Find where the given text appears and provide that cell's center as (x, y) coordinate. 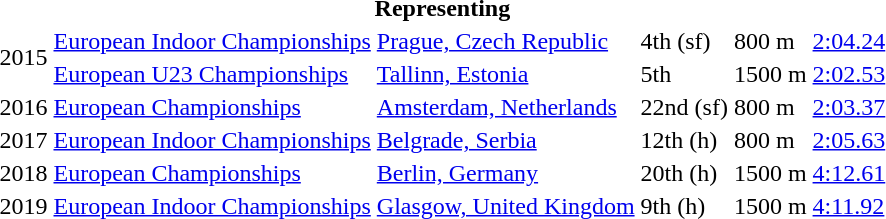
20th (h) (684, 173)
5th (684, 74)
22nd (sf) (684, 107)
Prague, Czech Republic (506, 41)
European U23 Championships (212, 74)
4th (sf) (684, 41)
12th (h) (684, 140)
Belgrade, Serbia (506, 140)
Amsterdam, Netherlands (506, 107)
Berlin, Germany (506, 173)
Tallinn, Estonia (506, 74)
